Capture the cell that displays the provided text and extract its [X, Y] central coordinate. 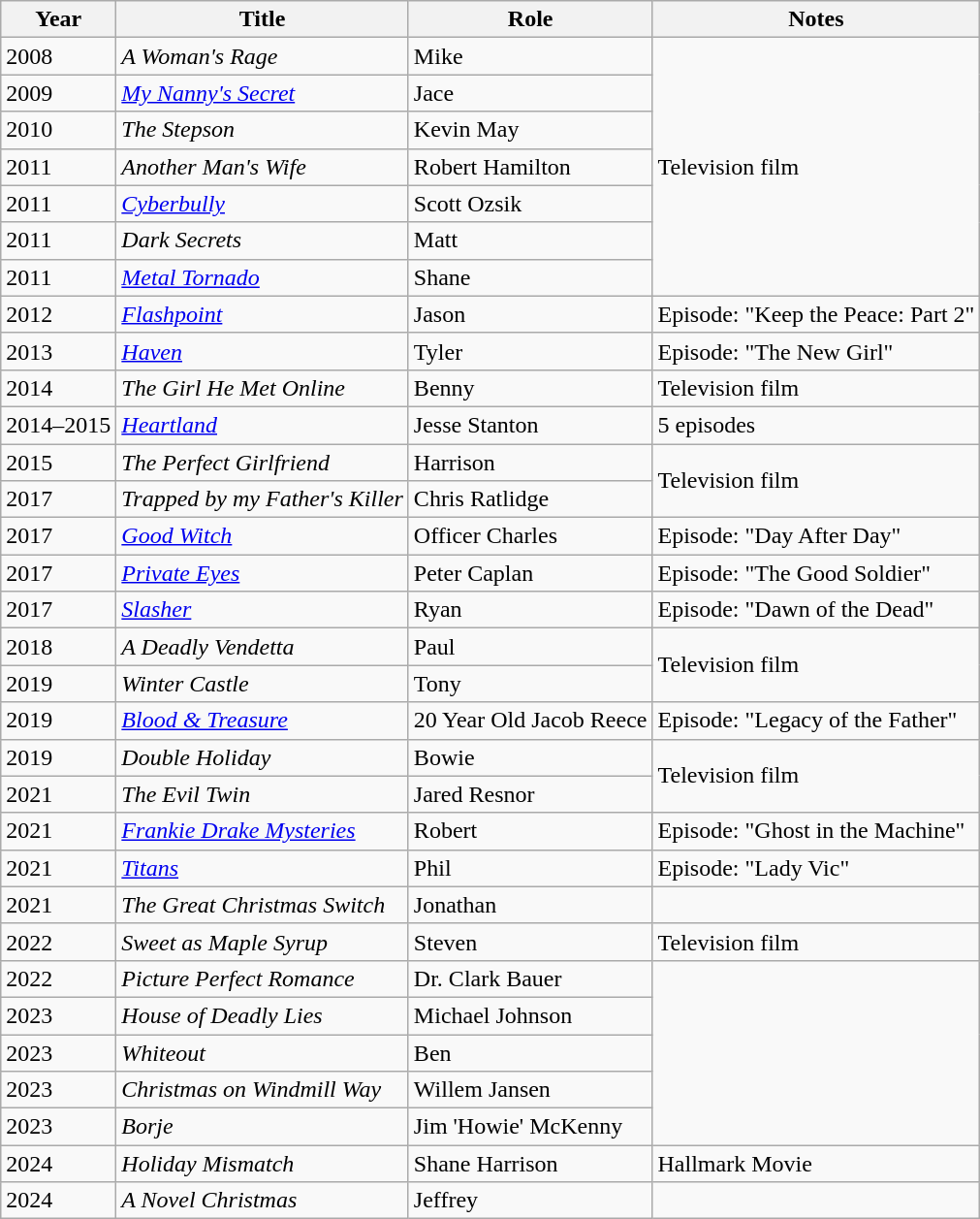
Phil [530, 868]
Mike [530, 56]
Picture Perfect Romance [263, 978]
Notes [816, 19]
Scott Ozsik [530, 204]
2008 [58, 56]
Tyler [530, 351]
Episode: "Lady Vic" [816, 868]
Whiteout [263, 1052]
Private Eyes [263, 573]
Christmas on Windmill Way [263, 1090]
Dr. Clark Bauer [530, 978]
Jesse Stanton [530, 425]
Officer Charles [530, 536]
Chris Ratlidge [530, 499]
Episode: "Keep the Peace: Part 2" [816, 314]
The Evil Twin [263, 794]
Role [530, 19]
Shane [530, 277]
Jeffrey [530, 1201]
Robert Hamilton [530, 167]
Shane Harrison [530, 1164]
Slasher [263, 610]
Trapped by my Father's Killer [263, 499]
A Novel Christmas [263, 1201]
Jared Resnor [530, 794]
Episode: "Legacy of the Father" [816, 721]
Steven [530, 942]
Matt [530, 241]
2009 [58, 93]
Kevin May [530, 130]
Holiday Mismatch [263, 1164]
5 episodes [816, 425]
Jonathan [530, 905]
Ryan [530, 610]
Title [263, 19]
Winter Castle [263, 684]
My Nanny's Secret [263, 93]
2010 [58, 130]
Jim 'Howie' McKenny [530, 1127]
Titans [263, 868]
Jason [530, 314]
Jace [530, 93]
Benny [530, 388]
Robert [530, 831]
A Deadly Vendetta [263, 647]
2014–2015 [58, 425]
2018 [58, 647]
Episode: "The New Girl" [816, 351]
Paul [530, 647]
The Girl He Met Online [263, 388]
Double Holiday [263, 757]
Episode: "Day After Day" [816, 536]
Frankie Drake Mysteries [263, 831]
Good Witch [263, 536]
The Great Christmas Switch [263, 905]
Heartland [263, 425]
Episode: "The Good Soldier" [816, 573]
Flashpoint [263, 314]
Dark Secrets [263, 241]
Hallmark Movie [816, 1164]
Cyberbully [263, 204]
20 Year Old Jacob Reece [530, 721]
Harrison [530, 463]
Sweet as Maple Syrup [263, 942]
Episode: "Ghost in the Machine" [816, 831]
Borje [263, 1127]
Blood & Treasure [263, 721]
Michael Johnson [530, 1015]
Episode: "Dawn of the Dead" [816, 610]
Haven [263, 351]
2012 [58, 314]
Ben [530, 1052]
Another Man's Wife [263, 167]
The Stepson [263, 130]
House of Deadly Lies [263, 1015]
2015 [58, 463]
Metal Tornado [263, 277]
Willem Jansen [530, 1090]
Bowie [530, 757]
Tony [530, 684]
The Perfect Girlfriend [263, 463]
2013 [58, 351]
Peter Caplan [530, 573]
A Woman's Rage [263, 56]
2014 [58, 388]
Year [58, 19]
